From the cell containing the given text, extract its center point as [x, y] coordinate. 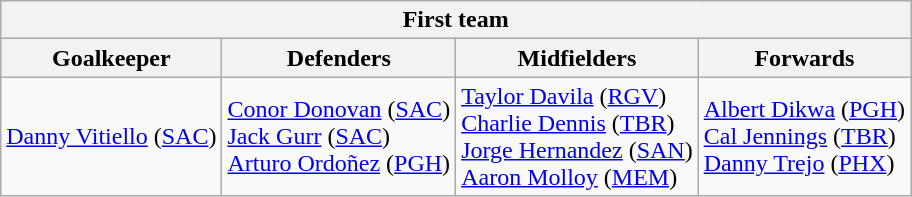
First team [456, 20]
Danny Vitiello (SAC) [112, 136]
Goalkeeper [112, 58]
Albert Dikwa (PGH) Cal Jennings (TBR) Danny Trejo (PHX) [804, 136]
Conor Donovan (SAC) Jack Gurr (SAC) Arturo Ordoñez (PGH) [339, 136]
Defenders [339, 58]
Forwards [804, 58]
Midfielders [578, 58]
Taylor Davila (RGV) Charlie Dennis (TBR) Jorge Hernandez (SAN) Aaron Molloy (MEM) [578, 136]
